Detect which cell encompasses the target text, then output its (X, Y) center coordinate. 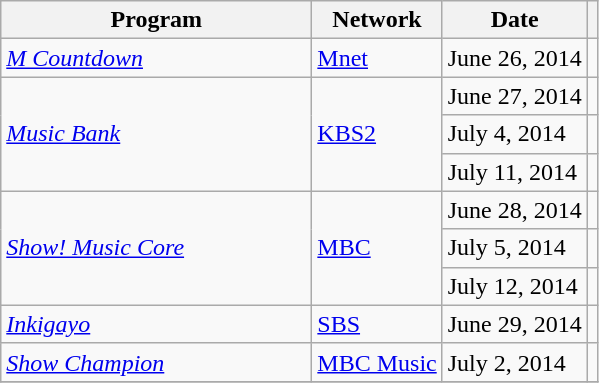
Network (377, 20)
Date (514, 20)
Program (156, 20)
July 2, 2014 (514, 362)
M Countdown (156, 58)
Inkigayo (156, 324)
Show Champion (156, 362)
July 12, 2014 (514, 286)
SBS (377, 324)
MBC (377, 248)
June 26, 2014 (514, 58)
June 28, 2014 (514, 210)
June 29, 2014 (514, 324)
MBC Music (377, 362)
July 11, 2014 (514, 172)
July 4, 2014 (514, 134)
July 5, 2014 (514, 248)
Mnet (377, 58)
KBS2 (377, 134)
Music Bank (156, 134)
Show! Music Core (156, 248)
June 27, 2014 (514, 96)
